Find where the given text appears and provide that cell's center as (x, y) coordinate. 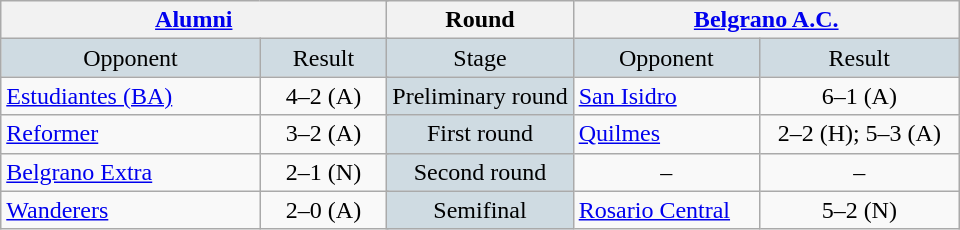
Stage (480, 58)
Preliminary round (480, 96)
Wanderers (130, 210)
Alumni (194, 20)
2–0 (A) (324, 210)
3–2 (A) (324, 134)
2–1 (N) (324, 172)
Round (480, 20)
First round (480, 134)
Belgrano A.C. (766, 20)
San Isidro (666, 96)
Estudiantes (BA) (130, 96)
Belgrano Extra (130, 172)
6–1 (A) (859, 96)
Reformer (130, 134)
2–2 (H); 5–3 (A) (859, 134)
Second round (480, 172)
4–2 (A) (324, 96)
Rosario Central (666, 210)
Quilmes (666, 134)
Semifinal (480, 210)
5–2 (N) (859, 210)
